Search for the cell housing the specified text and yield its [x, y] center coordinate. 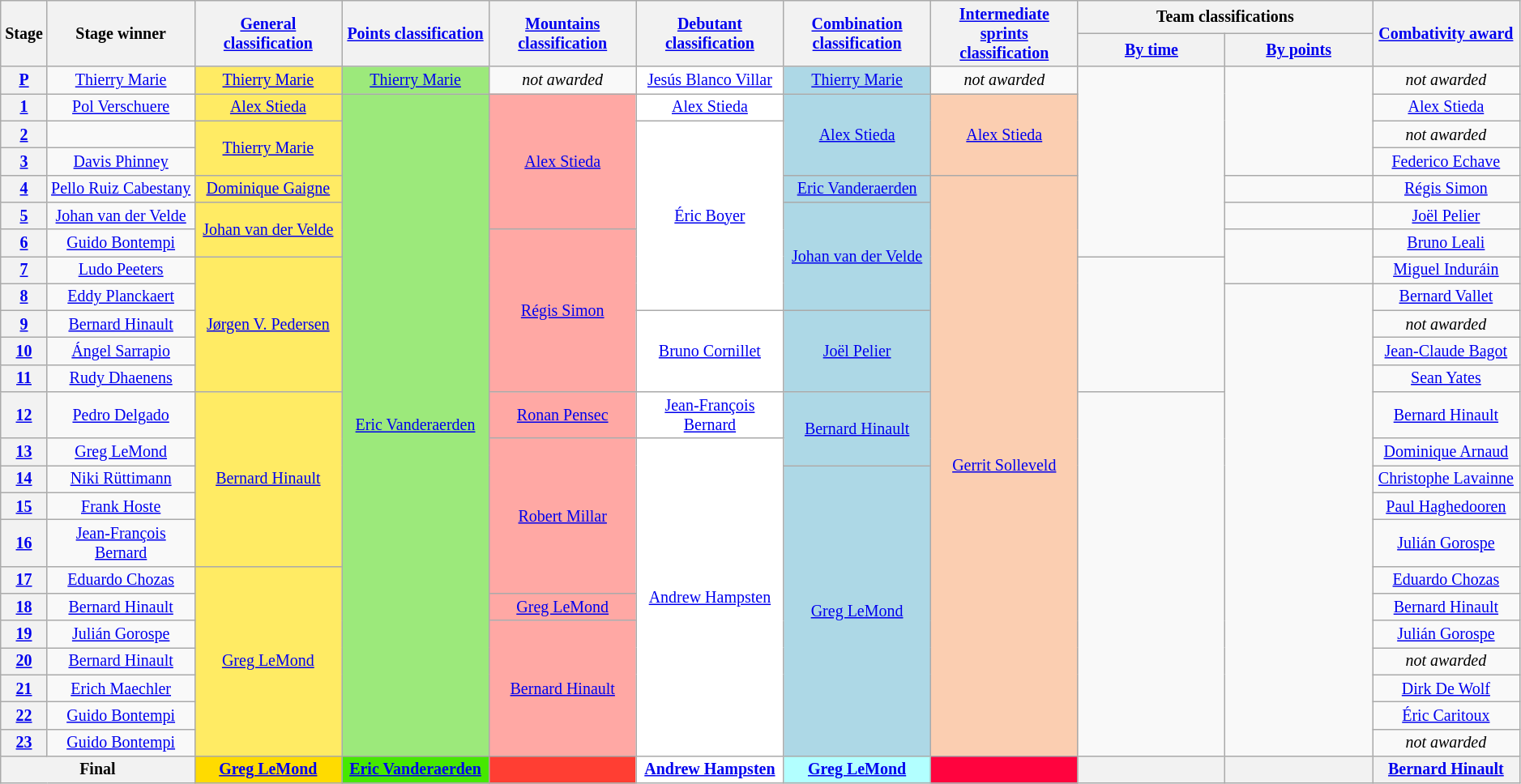
Stage winner [121, 34]
16 [24, 543]
19 [24, 633]
Ronan Pensec [562, 415]
Paul Haghedooren [1446, 507]
Gerrit Solleveld [1004, 465]
7 [24, 271]
Jean-Claude Bagot [1446, 352]
Ángel Sarrapio [121, 352]
By time [1151, 50]
Éric Caritoux [1446, 716]
3 [24, 162]
Pedro Delgado [121, 415]
4 [24, 188]
Jørgen V. Pedersen [268, 324]
20 [24, 661]
Bruno Cornillet [710, 352]
9 [24, 324]
17 [24, 580]
By points [1299, 50]
Éric Boyer [710, 215]
2 [24, 134]
Ludo Peeters [121, 271]
Debutant classification [710, 34]
Robert Millar [562, 517]
Combativity award [1446, 34]
Dominique Gaigne [268, 188]
6 [24, 243]
Team classifications [1225, 18]
Miguel Induráin [1446, 271]
Mountains classification [562, 34]
18 [24, 607]
Pello Ruiz Cabestany [121, 188]
Sean Yates [1446, 379]
Davis Phinney [121, 162]
Intermediate sprints classification [1004, 34]
Combination classification [857, 34]
23 [24, 742]
21 [24, 688]
Niki Rüttimann [121, 479]
Pol Verschuere [121, 107]
Eddy Planckaert [121, 296]
Points classification [416, 34]
22 [24, 716]
Christophe Lavainne [1446, 479]
13 [24, 452]
12 [24, 415]
11 [24, 379]
15 [24, 507]
Jesús Blanco Villar [710, 81]
General classification [268, 34]
5 [24, 215]
Final [97, 769]
Dirk De Wolf [1446, 688]
8 [24, 296]
Frank Hoste [121, 507]
Dominique Arnaud [1446, 452]
Bernard Vallet [1446, 296]
10 [24, 352]
1 [24, 107]
Erich Maechler [121, 688]
Rudy Dhaenens [121, 379]
14 [24, 479]
Bruno Leali [1446, 243]
P [24, 81]
Stage [24, 34]
Federico Echave [1446, 162]
